Determine the (x, y) coordinate at the center of the cell enclosing the given text.  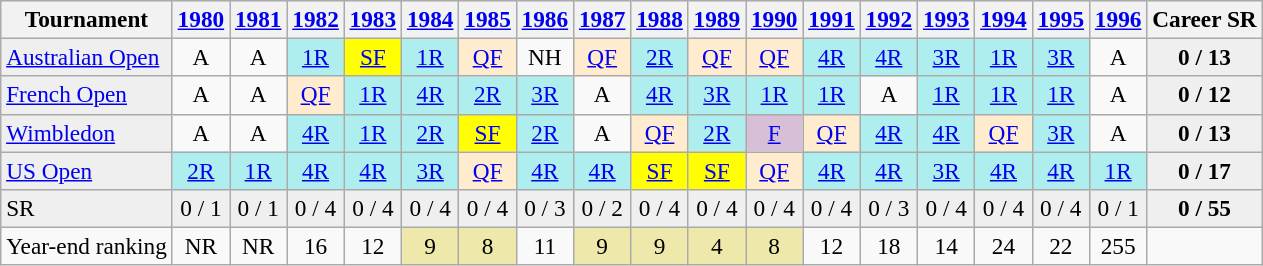
1993 (946, 19)
Year-end ranking (86, 246)
18 (888, 246)
French Open (86, 95)
1996 (1118, 19)
1990 (774, 19)
11 (544, 246)
Career SR (1204, 19)
1985 (488, 19)
24 (1004, 246)
1994 (1004, 19)
US Open (86, 170)
1981 (258, 19)
1984 (430, 19)
1980 (200, 19)
14 (946, 246)
1986 (544, 19)
0 / 12 (1204, 95)
0 / 55 (1204, 208)
F (774, 133)
Wimbledon (86, 133)
4 (716, 246)
SR (86, 208)
0 / 17 (1204, 170)
1983 (372, 19)
16 (316, 246)
1991 (832, 19)
1988 (660, 19)
22 (1060, 246)
NH (544, 57)
255 (1118, 246)
1987 (602, 19)
1995 (1060, 19)
Australian Open (86, 57)
Tournament (86, 19)
1989 (716, 19)
0 / 2 (602, 208)
1992 (888, 19)
1982 (316, 19)
